Search for the cell housing the specified text and yield its [x, y] center coordinate. 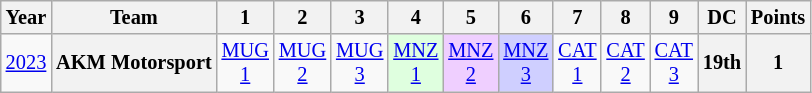
MUG2 [302, 63]
Points [778, 17]
DC [722, 17]
8 [625, 17]
CAT2 [625, 63]
AKM Motorsport [134, 63]
3 [360, 17]
4 [416, 17]
19th [722, 63]
Team [134, 17]
MNZ3 [526, 63]
7 [577, 17]
Year [26, 17]
6 [526, 17]
CAT1 [577, 63]
CAT3 [674, 63]
2 [302, 17]
9 [674, 17]
MNZ1 [416, 63]
5 [470, 17]
MNZ2 [470, 63]
2023 [26, 63]
MUG3 [360, 63]
MUG1 [246, 63]
